Output the (x, y) coordinate of the center of the cell containing the given text.  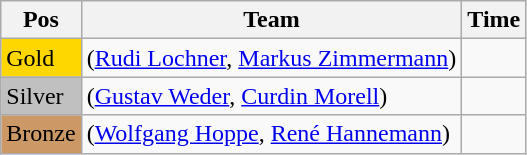
(Rudi Lochner, Markus Zimmermann) (272, 58)
Silver (41, 96)
(Gustav Weder, Curdin Morell) (272, 96)
(Wolfgang Hoppe, René Hannemann) (272, 134)
Pos (41, 20)
Bronze (41, 134)
Gold (41, 58)
Time (494, 20)
Team (272, 20)
